Provide the (X, Y) coordinate of the cell's center where the given text is located.  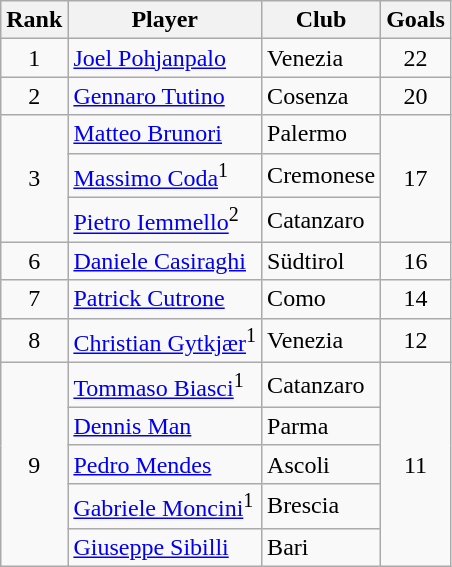
1 (34, 58)
Giuseppe Sibilli (165, 547)
Gennaro Tutino (165, 96)
8 (34, 340)
Massimo Coda1 (165, 176)
Tommaso Biasci1 (165, 386)
22 (416, 58)
11 (416, 464)
Palermo (322, 134)
Pedro Mendes (165, 464)
Gabriele Moncini1 (165, 506)
17 (416, 178)
Parma (322, 426)
Bari (322, 547)
Rank (34, 20)
Joel Pohjanpalo (165, 58)
Südtirol (322, 261)
Dennis Man (165, 426)
7 (34, 299)
Ascoli (322, 464)
Club (322, 20)
16 (416, 261)
Patrick Cutrone (165, 299)
6 (34, 261)
Brescia (322, 506)
Cosenza (322, 96)
9 (34, 464)
Como (322, 299)
Player (165, 20)
2 (34, 96)
14 (416, 299)
Pietro Iemmello2 (165, 220)
Christian Gytkjær1 (165, 340)
Matteo Brunori (165, 134)
12 (416, 340)
Cremonese (322, 176)
3 (34, 178)
20 (416, 96)
Daniele Casiraghi (165, 261)
Goals (416, 20)
